Search for the cell housing the specified text and yield its [x, y] center coordinate. 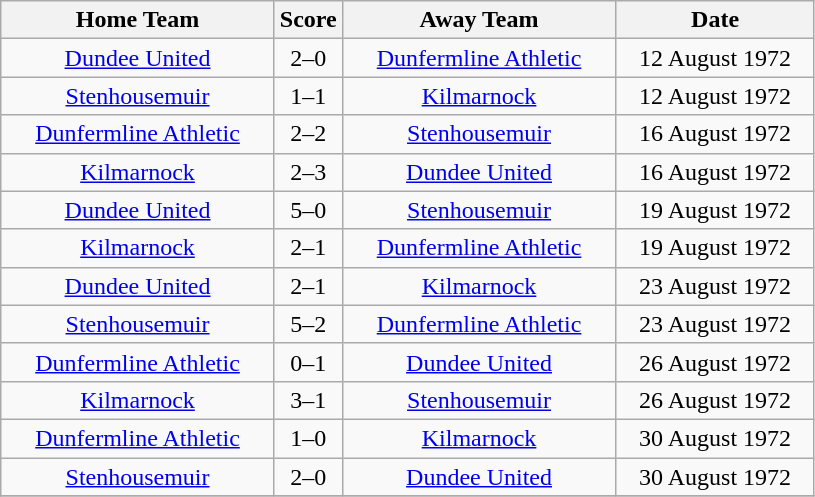
2–2 [308, 134]
5–2 [308, 324]
3–1 [308, 400]
2–3 [308, 172]
Date [716, 20]
5–0 [308, 210]
0–1 [308, 362]
1–1 [308, 96]
Home Team [138, 20]
1–0 [308, 438]
Score [308, 20]
Away Team [479, 20]
